Locate the cell with the specified text and output its (X, Y) center coordinate. 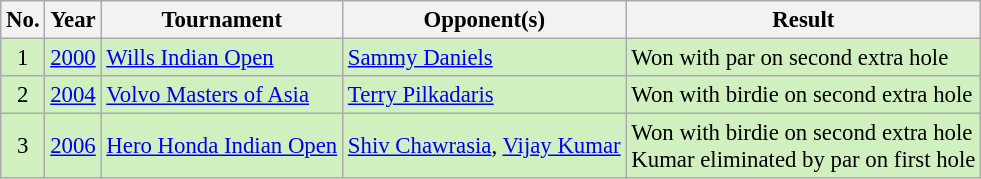
1 (23, 58)
2006 (73, 146)
2 (23, 95)
Wills Indian Open (222, 58)
No. (23, 20)
2000 (73, 58)
Result (804, 20)
Year (73, 20)
Won with birdie on second extra hole (804, 95)
Hero Honda Indian Open (222, 146)
Shiv Chawrasia, Vijay Kumar (484, 146)
2004 (73, 95)
Opponent(s) (484, 20)
Won with birdie on second extra holeKumar eliminated by par on first hole (804, 146)
3 (23, 146)
Terry Pilkadaris (484, 95)
Sammy Daniels (484, 58)
Volvo Masters of Asia (222, 95)
Tournament (222, 20)
Won with par on second extra hole (804, 58)
